Find where the given text appears and provide that cell's center as [X, Y] coordinate. 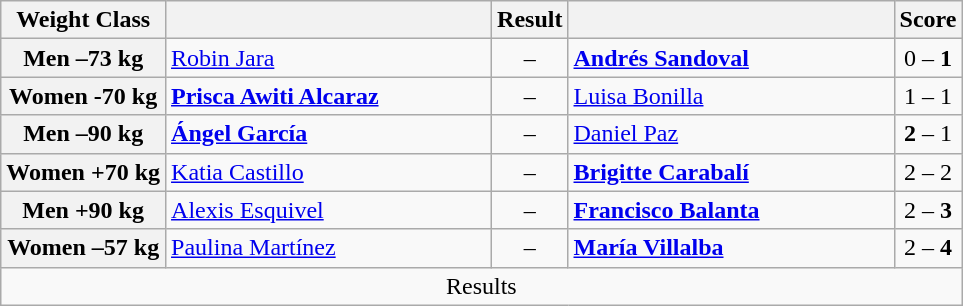
Men –73 kg [84, 58]
2 – 1 [928, 134]
Women -70 kg [84, 96]
María Villalba [731, 248]
0 – 1 [928, 58]
Women –57 kg [84, 248]
Katia Castillo [329, 172]
2 – 4 [928, 248]
Women +70 kg [84, 172]
Paulina Martínez [329, 248]
Alexis Esquivel [329, 210]
Score [928, 20]
2 – 3 [928, 210]
Men +90 kg [84, 210]
2 – 2 [928, 172]
Robin Jara [329, 58]
Luisa Bonilla [731, 96]
Men –90 kg [84, 134]
1 – 1 [928, 96]
Result [530, 20]
Weight Class [84, 20]
Results [482, 286]
Andrés Sandoval [731, 58]
Ángel García [329, 134]
Brigitte Carabalí [731, 172]
Prisca Awiti Alcaraz [329, 96]
Francisco Balanta [731, 210]
Daniel Paz [731, 134]
